Extract the (x, y) coordinate from the center of the cell holding the provided text.  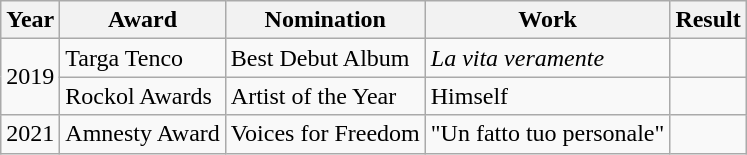
Work (548, 20)
2019 (30, 77)
Voices for Freedom (325, 134)
Rockol Awards (143, 96)
Targa Tenco (143, 58)
Result (708, 20)
Amnesty Award (143, 134)
Best Debut Album (325, 58)
2021 (30, 134)
Artist of the Year (325, 96)
Award (143, 20)
Nomination (325, 20)
Himself (548, 96)
Year (30, 20)
La vita veramente (548, 58)
"Un fatto tuo personale" (548, 134)
